Pinpoint the cell where the given text exists, returning its (x, y) midpoint coordinate. 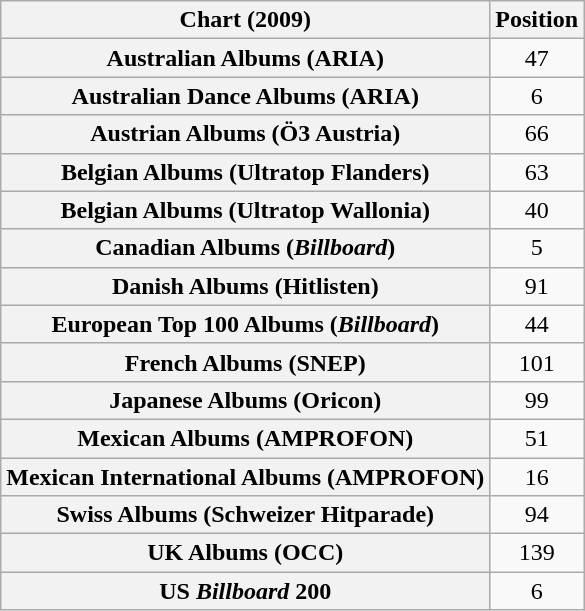
French Albums (SNEP) (246, 362)
101 (537, 362)
Mexican International Albums (AMPROFON) (246, 477)
Belgian Albums (Ultratop Flanders) (246, 172)
66 (537, 134)
Australian Albums (ARIA) (246, 58)
44 (537, 324)
Canadian Albums (Billboard) (246, 248)
91 (537, 286)
Australian Dance Albums (ARIA) (246, 96)
47 (537, 58)
Mexican Albums (AMPROFON) (246, 438)
Position (537, 20)
51 (537, 438)
139 (537, 553)
40 (537, 210)
Japanese Albums (Oricon) (246, 400)
Chart (2009) (246, 20)
Austrian Albums (Ö3 Austria) (246, 134)
UK Albums (OCC) (246, 553)
94 (537, 515)
Belgian Albums (Ultratop Wallonia) (246, 210)
Danish Albums (Hitlisten) (246, 286)
16 (537, 477)
Swiss Albums (Schweizer Hitparade) (246, 515)
63 (537, 172)
5 (537, 248)
99 (537, 400)
European Top 100 Albums (Billboard) (246, 324)
US Billboard 200 (246, 591)
